Provide the (X, Y) coordinate of the cell's center where the given text is located.  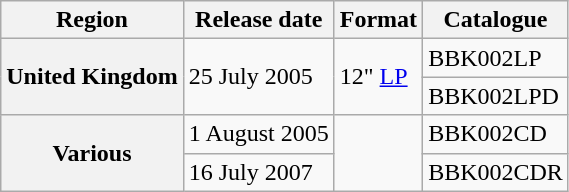
Various (92, 153)
12" LP (378, 77)
BBK002CDR (496, 172)
BBK002LPD (496, 96)
United Kingdom (92, 77)
BBK002CD (496, 134)
Catalogue (496, 20)
16 July 2007 (258, 172)
Format (378, 20)
Release date (258, 20)
1 August 2005 (258, 134)
BBK002LP (496, 58)
Region (92, 20)
25 July 2005 (258, 77)
